Locate the cell with the specified text and output its (x, y) center coordinate. 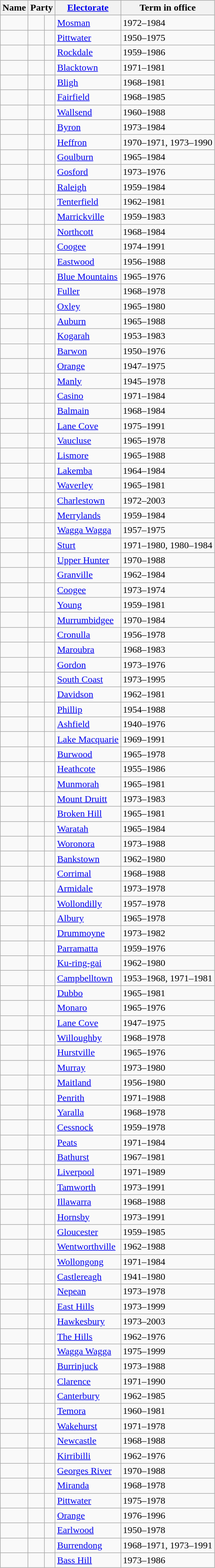
1971–1980, 1980–1984 (168, 545)
Auburn (88, 321)
1968–1983 (168, 649)
1959–1981 (168, 605)
Burrinjuck (88, 1366)
Broken Hill (88, 814)
Kirribilli (88, 1456)
1971–1978 (168, 1426)
Upper Hunter (88, 560)
1965–1980 (168, 306)
Young (88, 605)
Casino (88, 396)
Armidale (88, 888)
Waratah (88, 829)
Corrimal (88, 873)
Balmain (88, 411)
Fuller (88, 291)
1967–1981 (168, 1157)
1956–1978 (168, 635)
Electorate (88, 8)
Drummoyne (88, 933)
1968–1971, 1973–1991 (168, 1545)
Lismore (88, 456)
Phillip (88, 709)
Burrendong (88, 1545)
Albury (88, 919)
Hawkesbury (88, 1321)
Gosford (88, 172)
The Hills (88, 1336)
Manly (88, 381)
1975–1991 (168, 426)
Rockdale (88, 53)
1945–1978 (168, 381)
Castlereagh (88, 1277)
1960–1981 (168, 1411)
Peats (88, 1142)
1950–1978 (168, 1530)
1972–2003 (168, 500)
1973–1980 (168, 1068)
Nepean (88, 1292)
Temora (88, 1411)
Tamworth (88, 1187)
Newcastle (88, 1441)
1971–1981 (168, 67)
1950–1976 (168, 351)
1969–1991 (168, 739)
Bass Hill (88, 1560)
Raleigh (88, 187)
Name (14, 8)
Waverley (88, 486)
Maitland (88, 1082)
1955–1986 (168, 769)
1940–1976 (168, 724)
Byron (88, 127)
1960–1988 (168, 112)
Earlwood (88, 1530)
Mount Druitt (88, 799)
Monaro (88, 1008)
1957–1975 (168, 530)
1971–1988 (168, 1097)
Heffron (88, 142)
1973–1982 (168, 933)
Oxley (88, 306)
Liverpool (88, 1172)
1956–1980 (168, 1082)
Northcott (88, 232)
1962–1988 (168, 1247)
Bankstown (88, 859)
Bathurst (88, 1157)
Eastwood (88, 262)
1953–1968, 1971–1981 (168, 978)
Willoughby (88, 1038)
Woronora (88, 844)
1972–1984 (168, 23)
Heathcote (88, 769)
1959–1976 (168, 948)
Blue Mountains (88, 276)
Maroubra (88, 649)
Campbelltown (88, 978)
1956–1988 (168, 262)
1959–1978 (168, 1127)
1973–1983 (168, 799)
1973–2003 (168, 1321)
1973–1999 (168, 1306)
1973–1986 (168, 1560)
1957–1978 (168, 903)
1973–1995 (168, 680)
Davidson (88, 695)
1962–1985 (168, 1396)
Wallsend (88, 112)
East Hills (88, 1306)
1973–1974 (168, 590)
1976–1996 (168, 1515)
Lakemba (88, 471)
Lake Macquarie (88, 739)
Wentworthville (88, 1247)
Sturt (88, 545)
Kogarah (88, 336)
Ku-ring-gai (88, 963)
Fairfield (88, 97)
Wollondilly (88, 903)
Vaucluse (88, 441)
1959–1985 (168, 1232)
Tenterfield (88, 202)
Marrickville (88, 217)
Murray (88, 1068)
1970–1971, 1973–1990 (168, 142)
1964–1984 (168, 471)
Clarence (88, 1381)
Yaralla (88, 1112)
Gordon (88, 665)
Dubbo (88, 993)
1941–1980 (168, 1277)
Burwood (88, 754)
Miranda (88, 1486)
Goulburn (88, 157)
1975–1999 (168, 1351)
Penrith (88, 1097)
Hurstville (88, 1053)
Granville (88, 575)
Term in office (168, 8)
Parramatta (88, 948)
1971–1989 (168, 1172)
1953–1983 (168, 336)
Blacktown (88, 67)
1975–1978 (168, 1501)
Illawarra (88, 1202)
Murrumbidgee (88, 620)
Wakehurst (88, 1426)
Georges River (88, 1471)
Barwon (88, 351)
Cessnock (88, 1127)
Gloucester (88, 1232)
1974–1991 (168, 247)
Party (42, 8)
1950–1975 (168, 38)
Charlestown (88, 500)
Mosman (88, 23)
1970–1984 (168, 620)
Bligh (88, 82)
1954–1988 (168, 709)
Merrylands (88, 515)
1968–1981 (168, 82)
1959–1986 (168, 53)
1968–1985 (168, 97)
South Coast (88, 680)
Hornsby (88, 1217)
1973–1984 (168, 127)
Canterbury (88, 1396)
1971–1990 (168, 1381)
Munmorah (88, 784)
Cronulla (88, 635)
Wollongong (88, 1262)
Ashfield (88, 724)
1962–1984 (168, 575)
1959–1983 (168, 217)
